Search for the cell housing the specified text and yield its (x, y) center coordinate. 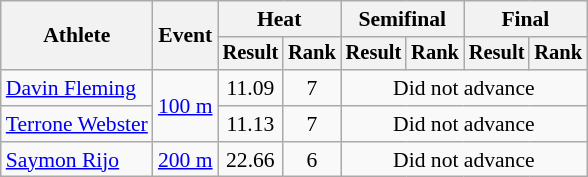
100 m (186, 106)
Event (186, 36)
Semifinal (402, 19)
Athlete (77, 36)
Terrone Webster (77, 124)
Davin Fleming (77, 88)
Heat (280, 19)
11.09 (251, 88)
Final (526, 19)
11.13 (251, 124)
